Detect which cell encompasses the target text, then output its (x, y) center coordinate. 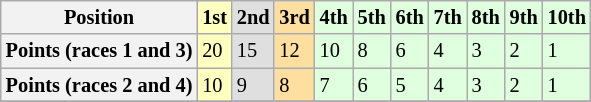
Points (races 2 and 4) (100, 85)
1st (214, 17)
9th (524, 17)
20 (214, 51)
7th (448, 17)
4th (334, 17)
8th (486, 17)
5th (372, 17)
10th (567, 17)
7 (334, 85)
2nd (254, 17)
Points (races 1 and 3) (100, 51)
12 (294, 51)
5 (410, 85)
9 (254, 85)
3rd (294, 17)
6th (410, 17)
15 (254, 51)
Position (100, 17)
